From the cell containing the given text, extract its center point as [x, y] coordinate. 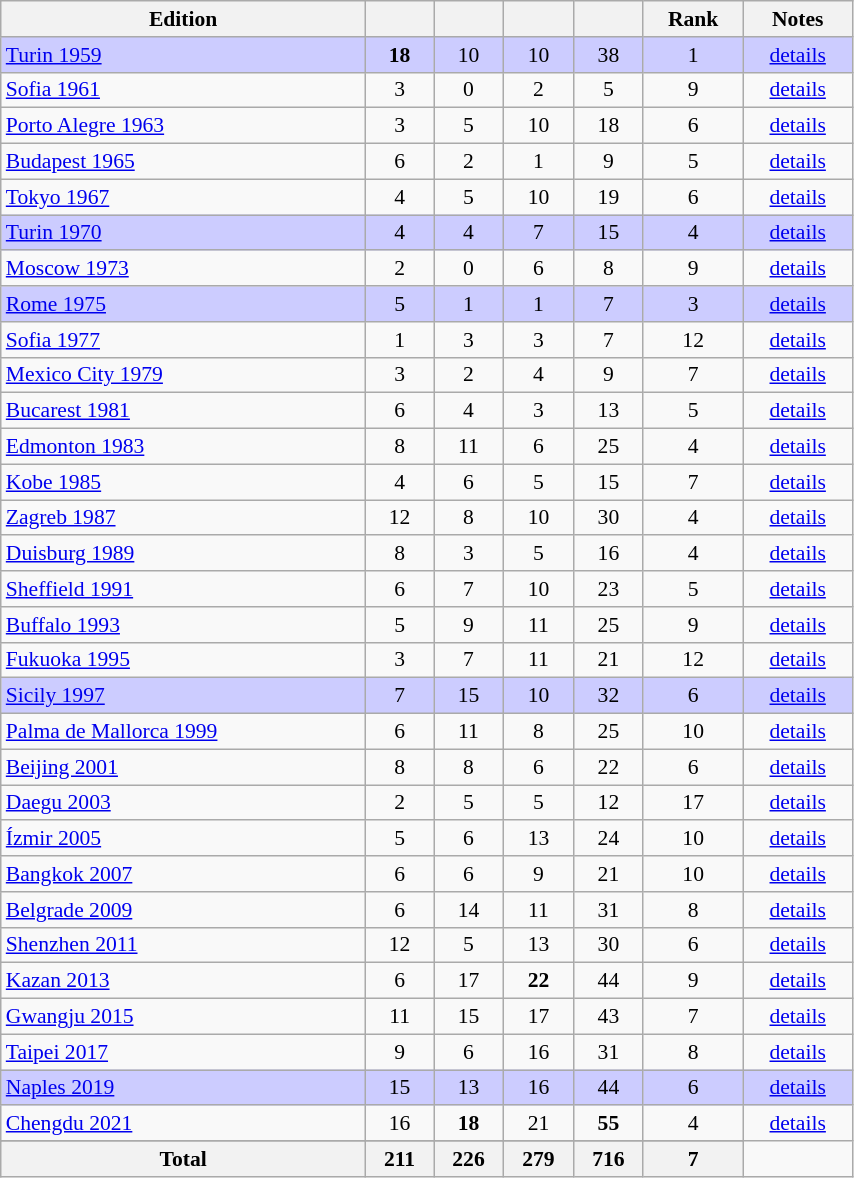
Turin 1959 [184, 55]
55 [608, 1124]
Naples 2019 [184, 1088]
Buffalo 1993 [184, 625]
Bucarest 1981 [184, 411]
Ízmir 2005 [184, 839]
Kazan 2013 [184, 981]
Rome 1975 [184, 304]
Edition [184, 19]
Gwangju 2015 [184, 1017]
Palma de Mallorca 1999 [184, 732]
716 [608, 1159]
19 [608, 197]
23 [608, 589]
Duisburg 1989 [184, 554]
Kobe 1985 [184, 482]
Chengdu 2021 [184, 1124]
Taipei 2017 [184, 1052]
43 [608, 1017]
Beijing 2001 [184, 767]
Shenzhen 2011 [184, 945]
Mexico City 1979 [184, 375]
Belgrade 2009 [184, 910]
Sicily 1997 [184, 696]
Tokyo 1967 [184, 197]
Notes [798, 19]
Budapest 1965 [184, 162]
Sheffield 1991 [184, 589]
Edmonton 1983 [184, 447]
Porto Alegre 1963 [184, 126]
226 [469, 1159]
Daegu 2003 [184, 803]
Zagreb 1987 [184, 518]
Bangkok 2007 [184, 874]
Total [184, 1159]
32 [608, 696]
14 [469, 910]
Fukuoka 1995 [184, 660]
Rank [693, 19]
38 [608, 55]
Moscow 1973 [184, 269]
279 [538, 1159]
Sofia 1977 [184, 340]
Sofia 1961 [184, 90]
24 [608, 839]
211 [400, 1159]
Turin 1970 [184, 233]
